Locate the cell with the specified text and output its [x, y] center coordinate. 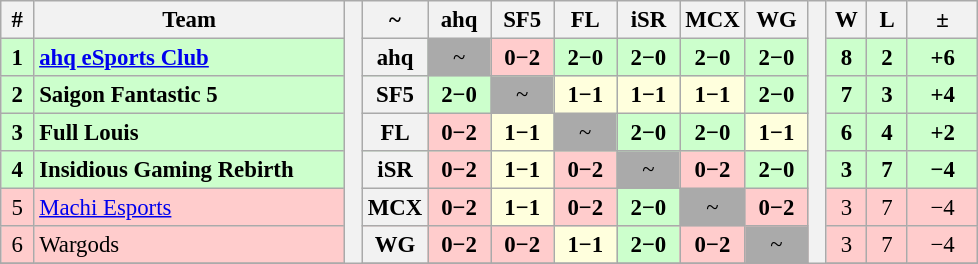
⁠Wargods [190, 245]
⁠Full Louis [190, 133]
1 [18, 58]
W [846, 20]
± [942, 20]
Team [190, 20]
L [888, 20]
Saigon Fantastic 5 [190, 95]
8 [846, 58]
⁠⁠Insidious Gaming Rebirth [190, 170]
+2 [942, 133]
Machi Esports [190, 208]
5 [18, 208]
ahq eSports Club [190, 58]
+6 [942, 58]
# [18, 20]
+4 [942, 95]
